Identify which cell holds the provided text, then report its [x, y] central coordinate. 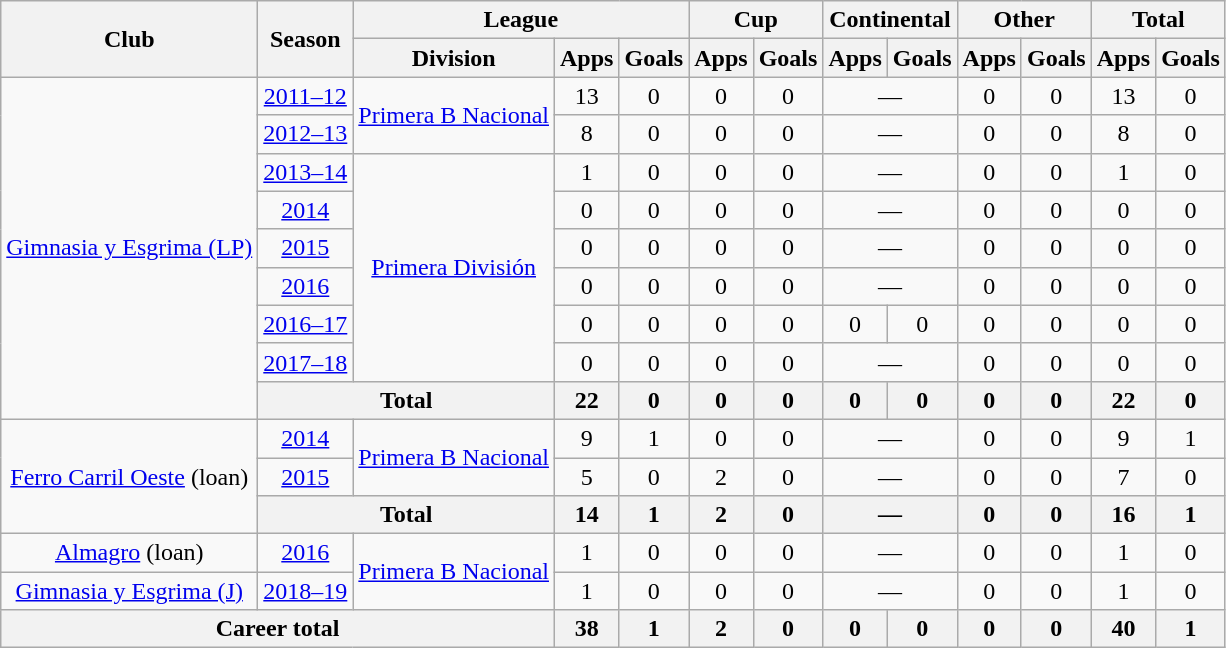
2012–13 [306, 134]
2017–18 [306, 362]
League [521, 20]
2011–12 [306, 96]
Season [306, 39]
Gimnasia y Esgrima (J) [130, 591]
5 [587, 477]
7 [1123, 477]
Gimnasia y Esgrima (LP) [130, 248]
40 [1123, 629]
Division [454, 58]
Primera División [454, 267]
Cup [756, 20]
16 [1123, 515]
Almagro (loan) [130, 553]
Other [1024, 20]
2013–14 [306, 172]
Career total [278, 629]
2016–17 [306, 324]
38 [587, 629]
2018–19 [306, 591]
14 [587, 515]
Continental [890, 20]
Club [130, 39]
Ferro Carril Oeste (loan) [130, 476]
